Detect which cell encompasses the target text, then output its (X, Y) center coordinate. 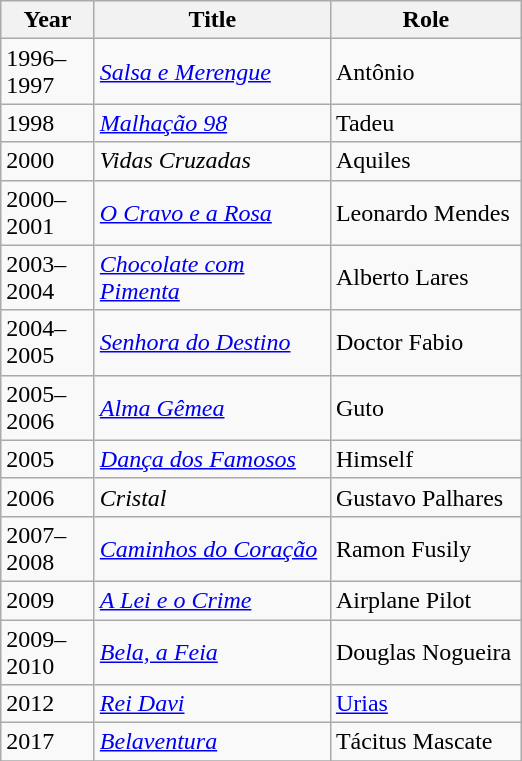
Leonardo Mendes (426, 212)
2006 (48, 497)
Role (426, 20)
Title (212, 20)
Caminhos do Coração (212, 548)
1998 (48, 123)
Alberto Lares (426, 278)
Urias (426, 704)
Tácitus Mascate (426, 742)
2000–2001 (48, 212)
2000 (48, 161)
Gustavo Palhares (426, 497)
2005 (48, 459)
Himself (426, 459)
Senhora do Destino (212, 342)
2017 (48, 742)
2004–2005 (48, 342)
O Cravo e a Rosa (212, 212)
Airplane Pilot (426, 600)
Alma Gêmea (212, 408)
2007–2008 (48, 548)
2012 (48, 704)
Rei Davi (212, 704)
A Lei e o Crime (212, 600)
Malhação 98 (212, 123)
Cristal (212, 497)
Doctor Fabio (426, 342)
1996–1997 (48, 72)
Aquiles (426, 161)
2005–2006 (48, 408)
2009–2010 (48, 652)
Year (48, 20)
Chocolate com Pimenta (212, 278)
Ramon Fusily (426, 548)
Salsa e Merengue (212, 72)
Tadeu (426, 123)
Douglas Nogueira (426, 652)
Belaventura (212, 742)
2003–2004 (48, 278)
Vidas Cruzadas (212, 161)
Guto (426, 408)
Antônio (426, 72)
Dança dos Famosos (212, 459)
2009 (48, 600)
Bela, a Feia (212, 652)
